Capture the cell that displays the provided text and extract its (x, y) central coordinate. 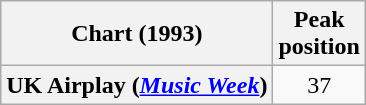
Peakposition (319, 34)
UK Airplay (Music Week) (137, 85)
37 (319, 85)
Chart (1993) (137, 34)
